Provide the [X, Y] coordinate of the cell's center where the given text is located.  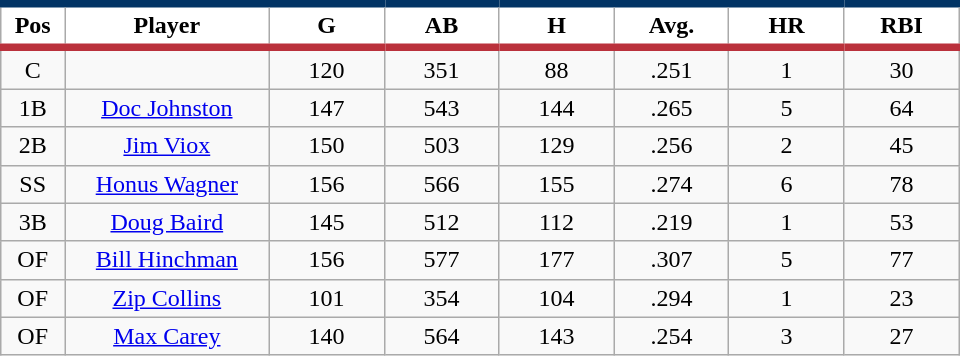
.254 [672, 336]
Avg. [672, 26]
6 [786, 184]
129 [556, 146]
1B [33, 108]
.294 [672, 298]
G [326, 26]
.265 [672, 108]
23 [902, 298]
AB [442, 26]
503 [442, 146]
78 [902, 184]
2B [33, 146]
RBI [902, 26]
Doc Johnston [167, 108]
566 [442, 184]
543 [442, 108]
27 [902, 336]
Zip Collins [167, 298]
155 [556, 184]
Bill Hinchman [167, 260]
45 [902, 146]
140 [326, 336]
101 [326, 298]
64 [902, 108]
3 [786, 336]
3B [33, 222]
147 [326, 108]
120 [326, 68]
.256 [672, 146]
30 [902, 68]
Max Carey [167, 336]
143 [556, 336]
53 [902, 222]
77 [902, 260]
354 [442, 298]
145 [326, 222]
.219 [672, 222]
512 [442, 222]
Honus Wagner [167, 184]
Doug Baird [167, 222]
.274 [672, 184]
112 [556, 222]
Player [167, 26]
Pos [33, 26]
577 [442, 260]
H [556, 26]
144 [556, 108]
88 [556, 68]
104 [556, 298]
351 [442, 68]
Jim Viox [167, 146]
HR [786, 26]
.307 [672, 260]
C [33, 68]
564 [442, 336]
SS [33, 184]
150 [326, 146]
177 [556, 260]
2 [786, 146]
.251 [672, 68]
